Scan for the cell matching the given text and deliver its (x, y) coordinate at center. 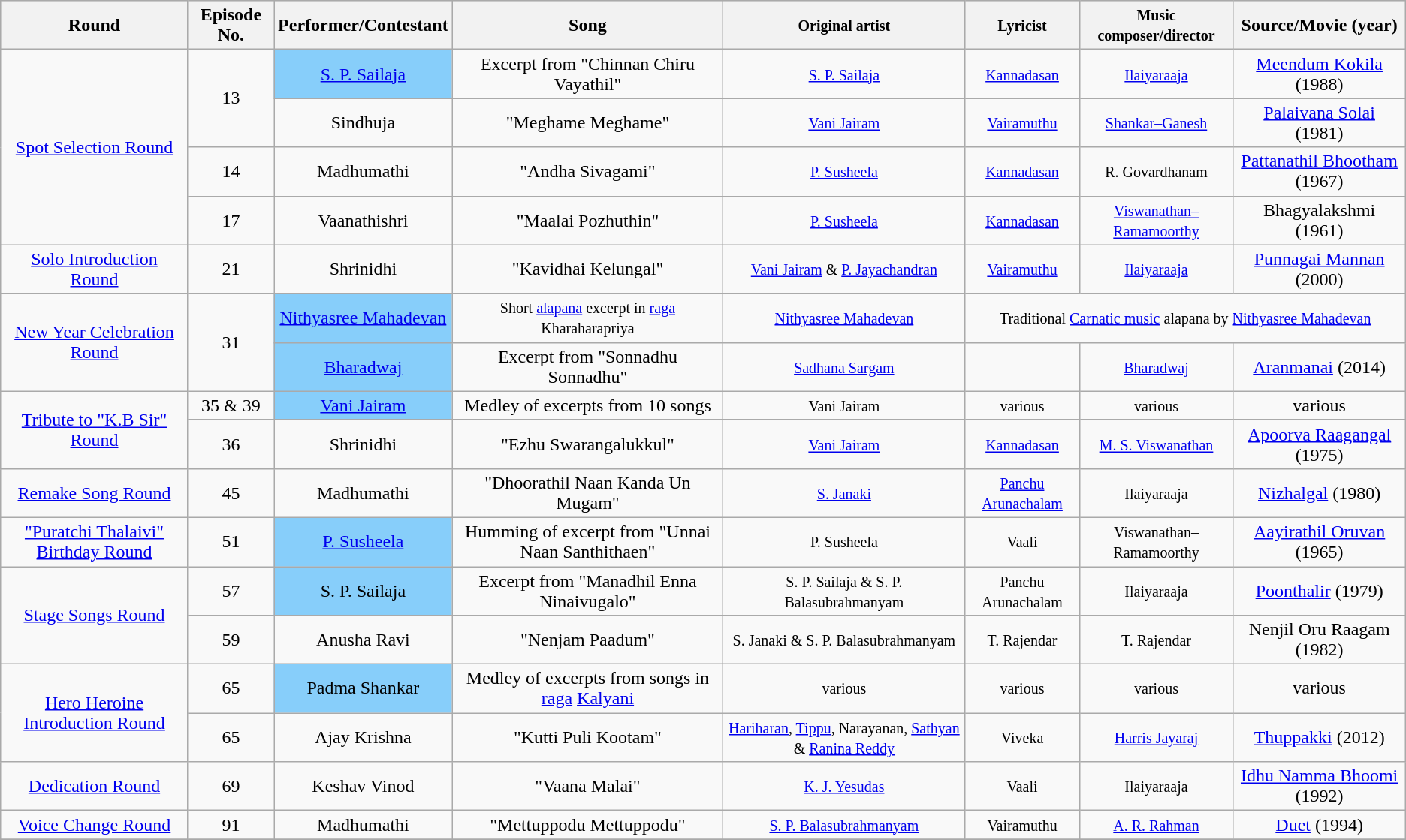
69 (231, 787)
"Nenjam Paadum" (587, 640)
Performer/Contestant (364, 26)
S. Janaki & S. P. Balasubrahmanyam (844, 640)
Spot Selection Round (95, 147)
Solo Introduction Round (95, 269)
Hero Heroine Introduction Round (95, 713)
Anusha Ravi (364, 640)
Nenjil Oru Raagam (1982) (1319, 640)
Padma Shankar (364, 689)
Idhu Namma Bhoomi (1992) (1319, 787)
Keshav Vinod (364, 787)
Meendum Kokila (1988) (1319, 74)
Sadhana Sargam (844, 366)
"Puratchi Thalaivi" Birthday Round (95, 542)
35 & 39 (231, 405)
Voice Change Round (95, 825)
13 (231, 98)
91 (231, 825)
Original artist (844, 26)
Medley of excerpts from 10 songs (587, 405)
"Andha Sivagami" (587, 171)
Remake Song Round (95, 492)
Stage Songs Round (95, 615)
Poonthalir (1979) (1319, 590)
21 (231, 269)
Palaivana Solai (1981) (1319, 123)
S. Janaki (844, 492)
"Maalai Pozhuthin" (587, 221)
Excerpt from "Manadhil Enna Ninaivugalo" (587, 590)
Harris Jayaraj (1157, 737)
Round (95, 26)
Dedication Round (95, 787)
17 (231, 221)
"Kavidhai Kelungal" (587, 269)
57 (231, 590)
S. P. Balasubrahmanyam (844, 825)
Apoorva Raagangal (1975) (1319, 444)
Duet (1994) (1319, 825)
"Kutti Puli Kootam" (587, 737)
59 (231, 640)
Lyricist (1022, 26)
Song (587, 26)
Short alapana excerpt in raga Kharaharapriya (587, 318)
R. Govardhanam (1157, 171)
Shankar–Ganesh (1157, 123)
31 (231, 342)
M. S. Viswanathan (1157, 444)
14 (231, 171)
Bhagyalakshmi (1961) (1319, 221)
Source/Movie (year) (1319, 26)
Humming of excerpt from "Unnai Naan Santhithaen" (587, 542)
Pattanathil Bhootham (1967) (1319, 171)
Tribute to "K.B Sir" Round (95, 429)
Excerpt from "Sonnadhu Sonnadhu" (587, 366)
51 (231, 542)
Punnagai Mannan (2000) (1319, 269)
Sindhuja (364, 123)
Medley of excerpts from songs in raga Kalyani (587, 689)
Vaanathishri (364, 221)
"Meghame Meghame" (587, 123)
"Mettuppodu Mettuppodu" (587, 825)
Excerpt from "Chinnan Chiru Vayathil" (587, 74)
"Ezhu Swarangalukkul" (587, 444)
New Year Celebration Round (95, 342)
Aayirathil Oruvan (1965) (1319, 542)
Hariharan, Tippu, Narayanan, Sathyan & Ranina Reddy (844, 737)
Traditional Carnatic music alapana by Nithyasree Mahadevan (1185, 318)
Vani Jairam & P. Jayachandran (844, 269)
Nizhalgal (1980) (1319, 492)
"Dhoorathil Naan Kanda Un Mugam" (587, 492)
Viveka (1022, 737)
Episode No. (231, 26)
45 (231, 492)
Thuppakki (2012) (1319, 737)
Music composer/director (1157, 26)
A. R. Rahman (1157, 825)
36 (231, 444)
K. J. Yesudas (844, 787)
S. P. Sailaja & S. P. Balasubrahmanyam (844, 590)
Ajay Krishna (364, 737)
"Vaana Malai" (587, 787)
Aranmanai (2014) (1319, 366)
